Detect which cell encompasses the target text, then output its [X, Y] center coordinate. 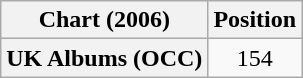
Position [255, 20]
Chart (2006) [104, 20]
UK Albums (OCC) [104, 58]
154 [255, 58]
